Determine the [X, Y] coordinate at the center of the cell enclosing the given text.  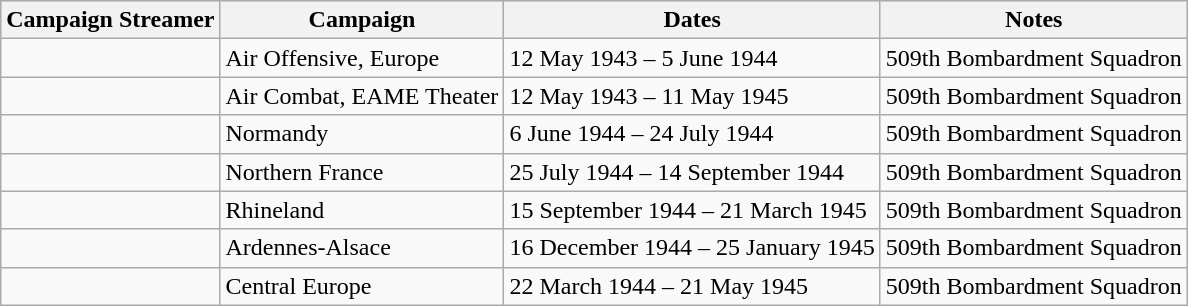
15 September 1944 – 21 March 1945 [692, 210]
22 March 1944 – 21 May 1945 [692, 286]
Air Offensive, Europe [362, 58]
Notes [1034, 20]
Rhineland [362, 210]
Northern France [362, 172]
Normandy [362, 134]
Campaign [362, 20]
12 May 1943 – 5 June 1944 [692, 58]
Campaign Streamer [110, 20]
12 May 1943 – 11 May 1945 [692, 96]
6 June 1944 – 24 July 1944 [692, 134]
16 December 1944 – 25 January 1945 [692, 248]
Ardennes-Alsace [362, 248]
Central Europe [362, 286]
25 July 1944 – 14 September 1944 [692, 172]
Dates [692, 20]
Air Combat, EAME Theater [362, 96]
